Pinpoint the cell where the given text exists, returning its (X, Y) midpoint coordinate. 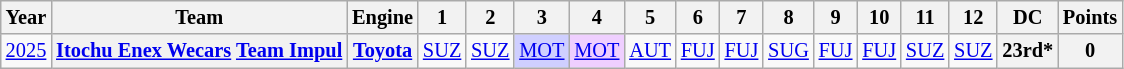
Engine (382, 17)
Points (1090, 17)
DC (1028, 17)
Year (26, 17)
23rd* (1028, 51)
SUG (788, 51)
5 (650, 17)
Team (199, 17)
12 (973, 17)
Toyota (382, 51)
1 (442, 17)
2 (490, 17)
8 (788, 17)
Itochu Enex Wecars Team Impul (199, 51)
AUT (650, 51)
11 (925, 17)
4 (596, 17)
2025 (26, 51)
7 (742, 17)
3 (542, 17)
0 (1090, 51)
9 (836, 17)
6 (698, 17)
10 (879, 17)
